Return the [x, y] coordinate for the center point of the cell that contains the specified text.  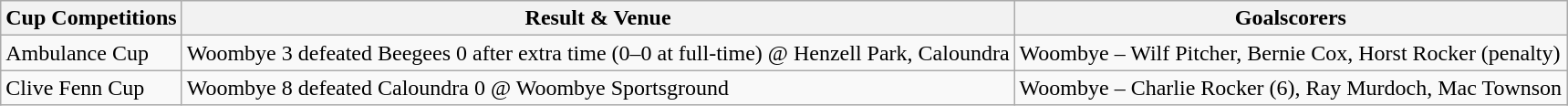
Cup Competitions [91, 18]
Result & Venue [598, 18]
Goalscorers [1291, 18]
Woombye 3 defeated Beegees 0 after extra time (0–0 at full-time) @ Henzell Park, Caloundra [598, 53]
Woombye – Wilf Pitcher, Bernie Cox, Horst Rocker (penalty) [1291, 53]
Woombye 8 defeated Caloundra 0 @ Woombye Sportsground [598, 88]
Woombye – Charlie Rocker (6), Ray Murdoch, Mac Townson [1291, 88]
Ambulance Cup [91, 53]
Clive Fenn Cup [91, 88]
